Detect which cell encompasses the target text, then output its (x, y) center coordinate. 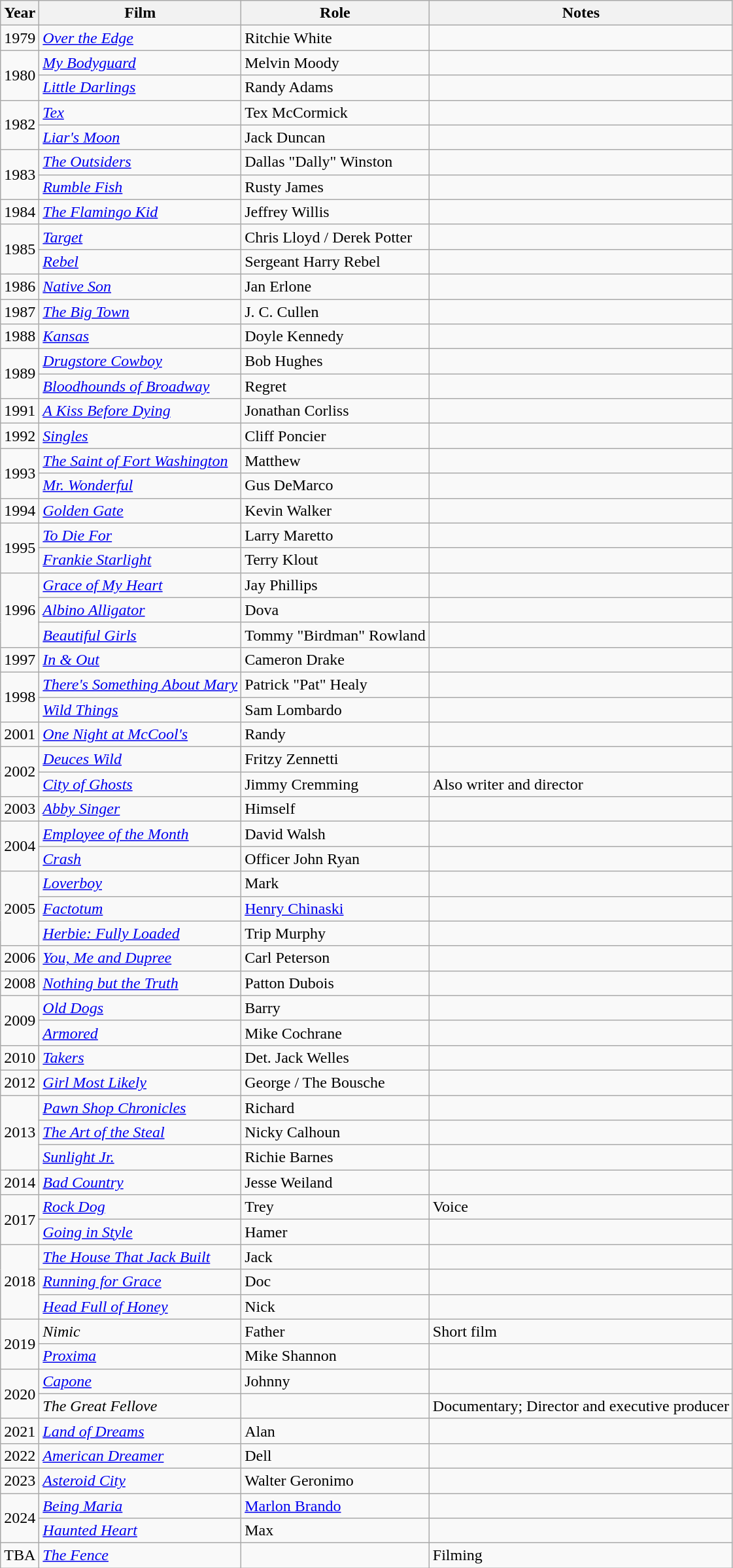
1993 (20, 473)
Nick (335, 1307)
Crash (140, 859)
Matthew (335, 461)
Employee of the Month (140, 834)
George / The Bousche (335, 1082)
2005 (20, 909)
1980 (20, 75)
Nimic (140, 1331)
The Flamingo Kid (140, 212)
Over the Edge (140, 38)
Liar's Moon (140, 137)
Cameron Drake (335, 659)
Year (20, 13)
Land of Dreams (140, 1431)
Target (140, 237)
Proxima (140, 1356)
Rebel (140, 261)
In & Out (140, 659)
Mr. Wonderful (140, 486)
Sunlight Jr. (140, 1158)
Nicky Calhoun (335, 1133)
Richie Barnes (335, 1158)
Singles (140, 436)
Patton Dubois (335, 983)
Fritzy Zennetti (335, 759)
Randy (335, 735)
2003 (20, 809)
One Night at McCool's (140, 735)
Alan (335, 1431)
Dallas "Dally" Winston (335, 162)
Rusty James (335, 187)
Short film (581, 1331)
Asteroid City (140, 1480)
The Art of the Steal (140, 1133)
Armored (140, 1033)
City of Ghosts (140, 784)
Max (335, 1531)
2019 (20, 1344)
Documentary; Director and executive producer (581, 1406)
Beautiful Girls (140, 635)
Little Darlings (140, 88)
American Dreamer (140, 1456)
Melvin Moody (335, 63)
2013 (20, 1133)
Being Maria (140, 1505)
Sergeant Harry Rebel (335, 261)
Going in Style (140, 1232)
Himself (335, 809)
The Saint of Fort Washington (140, 461)
Rock Dog (140, 1207)
1988 (20, 337)
Bad Country (140, 1182)
2021 (20, 1431)
The Fence (140, 1556)
2022 (20, 1456)
Filming (581, 1556)
Jeffrey Willis (335, 212)
2018 (20, 1282)
2009 (20, 1020)
1998 (20, 697)
You, Me and Dupree (140, 958)
Jack (335, 1257)
1982 (20, 125)
Det. Jack Welles (335, 1058)
Also writer and director (581, 784)
Loverboy (140, 884)
Patrick "Pat" Healy (335, 684)
Notes (581, 13)
Trip Murphy (335, 933)
The Big Town (140, 312)
1995 (20, 548)
Hamer (335, 1232)
Bob Hughes (335, 361)
Johnny (335, 1381)
Kevin Walker (335, 510)
1985 (20, 249)
Old Dogs (140, 1008)
The Outsiders (140, 162)
Drugstore Cowboy (140, 361)
1987 (20, 312)
Mike Cochrane (335, 1033)
2020 (20, 1393)
2001 (20, 735)
1984 (20, 212)
Jan Erlone (335, 286)
Abby Singer (140, 809)
Jonathan Corliss (335, 411)
1989 (20, 374)
2017 (20, 1220)
Father (335, 1331)
1996 (20, 610)
Henry Chinaski (335, 909)
1992 (20, 436)
TBA (20, 1556)
Albino Alligator (140, 610)
Wild Things (140, 709)
Barry (335, 1008)
Frankie Starlight (140, 560)
David Walsh (335, 834)
2008 (20, 983)
Factotum (140, 909)
Sam Lombardo (335, 709)
Tex (140, 112)
Voice (581, 1207)
Capone (140, 1381)
Bloodhounds of Broadway (140, 386)
Native Son (140, 286)
Kansas (140, 337)
Film (140, 13)
There's Something About Mary (140, 684)
My Bodyguard (140, 63)
Head Full of Honey (140, 1307)
Carl Peterson (335, 958)
Terry Klout (335, 560)
J. C. Cullen (335, 312)
Tommy "Birdman" Rowland (335, 635)
2002 (20, 772)
2010 (20, 1058)
1997 (20, 659)
A Kiss Before Dying (140, 411)
1983 (20, 175)
Golden Gate (140, 510)
Takers (140, 1058)
Doc (335, 1282)
Richard (335, 1108)
1991 (20, 411)
Chris Lloyd / Derek Potter (335, 237)
Cliff Poncier (335, 436)
Nothing but the Truth (140, 983)
The Great Fellove (140, 1406)
Pawn Shop Chronicles (140, 1108)
Dova (335, 610)
Deuces Wild (140, 759)
Girl Most Likely (140, 1082)
Doyle Kennedy (335, 337)
Jack Duncan (335, 137)
Dell (335, 1456)
Regret (335, 386)
Gus DeMarco (335, 486)
1979 (20, 38)
1994 (20, 510)
Ritchie White (335, 38)
Mike Shannon (335, 1356)
Haunted Heart (140, 1531)
Herbie: Fully Loaded (140, 933)
Rumble Fish (140, 187)
To Die For (140, 535)
Officer John Ryan (335, 859)
2006 (20, 958)
The House That Jack Built (140, 1257)
Running for Grace (140, 1282)
Role (335, 13)
Marlon Brando (335, 1505)
2024 (20, 1518)
Jay Phillips (335, 585)
2023 (20, 1480)
1986 (20, 286)
Grace of My Heart (140, 585)
Jesse Weiland (335, 1182)
Randy Adams (335, 88)
Jimmy Cremming (335, 784)
Mark (335, 884)
2004 (20, 846)
2014 (20, 1182)
Tex McCormick (335, 112)
Larry Maretto (335, 535)
Trey (335, 1207)
Walter Geronimo (335, 1480)
2012 (20, 1082)
